Return [X, Y] of the center of cell containing provided text 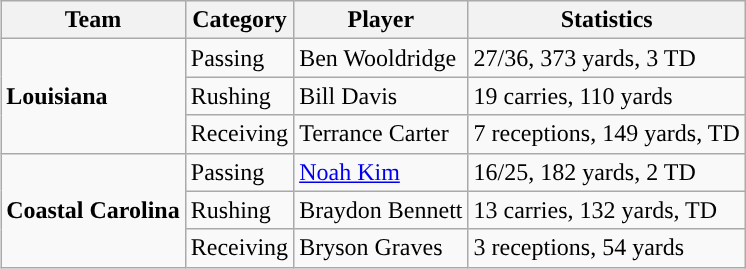
16/25, 182 yards, 2 TD [606, 172]
Louisiana [94, 96]
Terrance Carter [381, 134]
7 receptions, 149 yards, TD [606, 134]
3 receptions, 54 yards [606, 248]
Ben Wooldridge [381, 58]
Statistics [606, 20]
Bill Davis [381, 96]
13 carries, 132 yards, TD [606, 210]
Bryson Graves [381, 248]
Category [239, 20]
27/36, 373 yards, 3 TD [606, 58]
Coastal Carolina [94, 210]
19 carries, 110 yards [606, 96]
Noah Kim [381, 172]
Player [381, 20]
Team [94, 20]
Braydon Bennett [381, 210]
